Return the [X, Y] coordinate for the center point of the cell that contains the specified text.  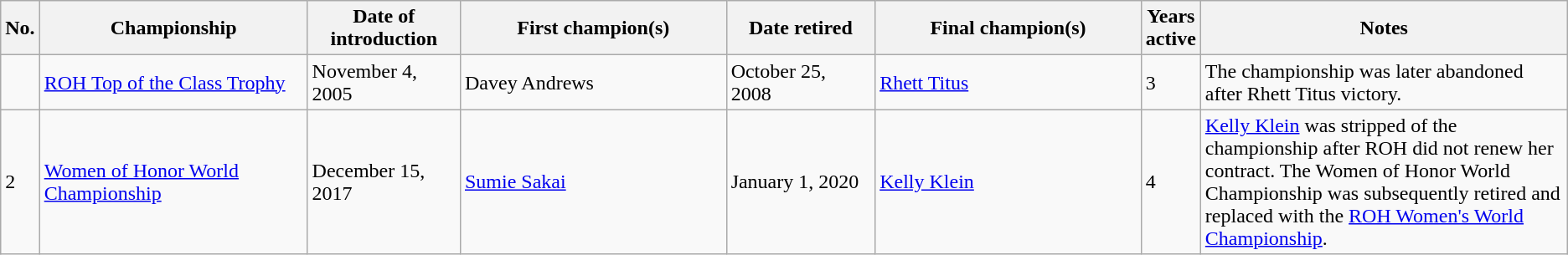
Years active [1171, 28]
Final champion(s) [1008, 28]
First champion(s) [593, 28]
Date retired [801, 28]
October 25, 2008 [801, 82]
Kelly Klein [1008, 182]
Notes [1384, 28]
No. [20, 28]
The championship was later abandoned after Rhett Titus victory. [1384, 82]
December 15, 2017 [384, 182]
November 4, 2005 [384, 82]
Davey Andrews [593, 82]
January 1, 2020 [801, 182]
ROH Top of the Class Trophy [173, 82]
Championship [173, 28]
Sumie Sakai [593, 182]
Rhett Titus [1008, 82]
3 [1171, 82]
2 [20, 182]
Date of introduction [384, 28]
4 [1171, 182]
Women of Honor World Championship [173, 182]
